From the cell containing the given text, extract its center point as (x, y) coordinate. 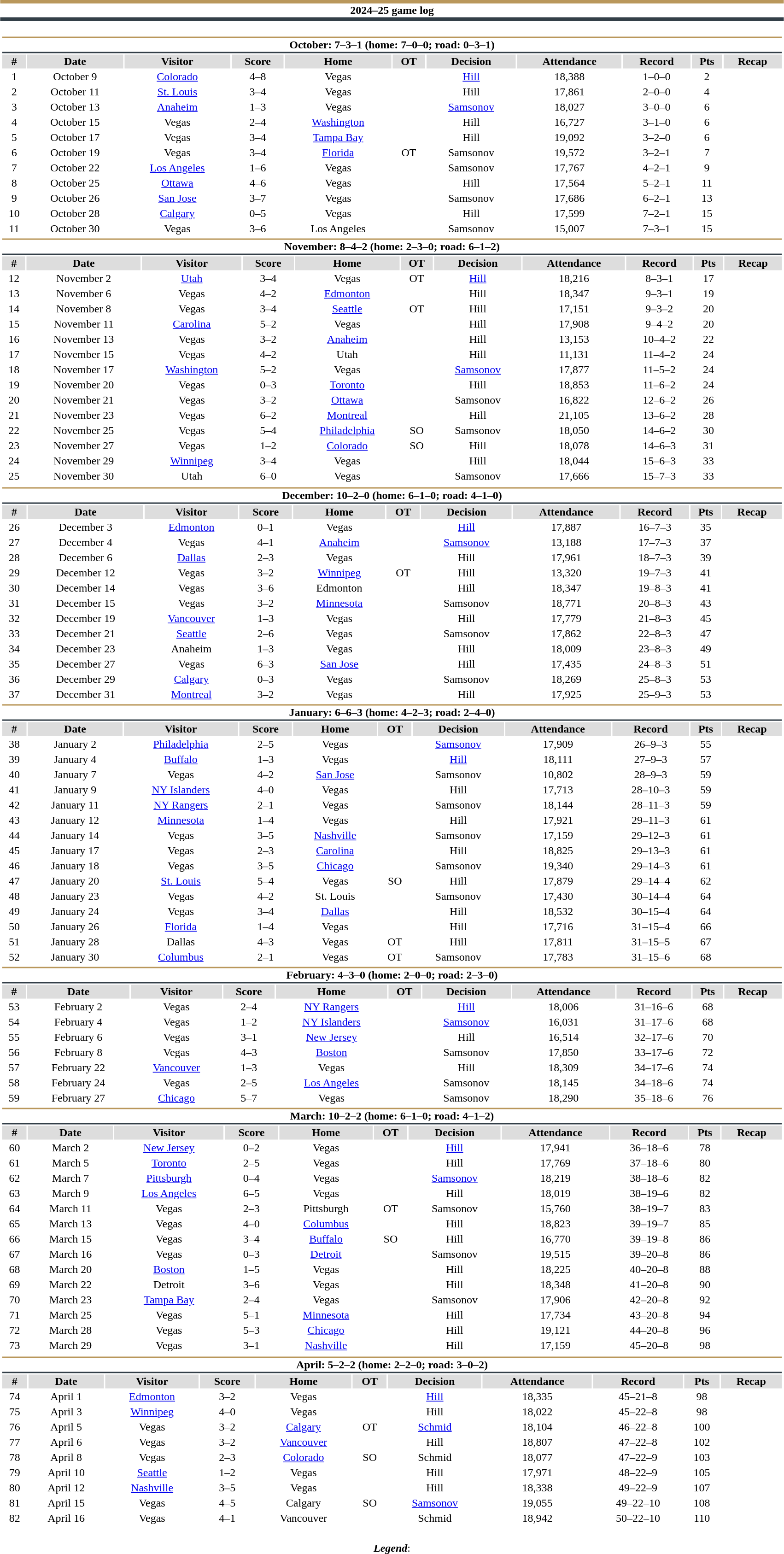
19,515 (556, 1255)
1–0–0 (656, 77)
16,031 (563, 1022)
17,564 (569, 183)
March 9 (70, 1194)
3–0–0 (656, 107)
18,825 (558, 851)
23–8–3 (655, 649)
38–18–6 (649, 1178)
88 (705, 1269)
November: 8–4–2 (home: 2–3–0; road: 6–1–2) (392, 247)
January 24 (75, 912)
17,769 (556, 1163)
42 (14, 805)
100 (702, 1427)
45–20–8 (649, 1346)
21 (14, 415)
17,861 (569, 92)
16,514 (563, 1037)
January 20 (75, 881)
18,104 (537, 1427)
2–0–0 (656, 92)
24–8–3 (655, 664)
March 20 (70, 1269)
65 (14, 1224)
November 29 (84, 461)
March 15 (70, 1239)
18,111 (558, 760)
January 17 (75, 851)
13,153 (574, 340)
25–9–3 (655, 694)
31–15–5 (650, 942)
4–5 (227, 1503)
15–6–3 (660, 461)
3–2–0 (656, 138)
16 (14, 340)
31–17–6 (654, 1022)
17,877 (574, 370)
November 27 (84, 446)
49–22–9 (638, 1488)
102 (702, 1443)
41–20–8 (649, 1285)
8–3–1 (660, 279)
43–20–8 (649, 1315)
15,760 (556, 1208)
38–19–6 (649, 1194)
18,807 (537, 1443)
17,734 (556, 1315)
19,092 (569, 138)
3–1–0 (656, 122)
18,009 (566, 649)
November 2 (84, 279)
January 4 (75, 760)
October 19 (75, 152)
April 10 (66, 1473)
March 28 (70, 1330)
40–20–8 (649, 1269)
18,388 (569, 77)
17,713 (558, 790)
34 (14, 649)
18,078 (574, 446)
36–18–6 (649, 1148)
18,348 (556, 1285)
13,188 (566, 542)
50 (14, 927)
35–18–6 (654, 1098)
4–6 (258, 183)
November 23 (84, 415)
17,862 (566, 633)
December 12 (86, 573)
42–20–8 (649, 1300)
16–7–3 (655, 528)
17,779 (566, 619)
January 18 (75, 866)
December 15 (86, 603)
19,340 (558, 866)
5–2–1 (656, 183)
75 (15, 1412)
January 12 (75, 821)
23 (14, 446)
18,823 (556, 1224)
18 (14, 370)
63 (14, 1194)
28–11–3 (650, 805)
February 6 (78, 1037)
9–3–1 (660, 293)
17,971 (537, 1473)
38 (14, 744)
107 (702, 1488)
18,050 (574, 431)
49–22–10 (638, 1503)
April 8 (66, 1457)
10 (14, 213)
16,727 (569, 122)
4–2–1 (656, 168)
18,771 (566, 603)
December 27 (86, 664)
December: 10–2–0 (home: 6–1–0; road: 4–1–0) (392, 496)
1–5 (252, 1269)
17,925 (566, 694)
71 (14, 1315)
32–17–6 (654, 1037)
27–9–3 (650, 760)
17,887 (566, 528)
March: 10–2–2 (home: 6–1–0; road: 4–1–2) (392, 1116)
18–7–3 (655, 558)
February 27 (78, 1098)
January: 6–6–3 (home: 4–2–3; road: 2–4–0) (392, 712)
110 (702, 1518)
46 (14, 866)
January 23 (75, 896)
October 17 (75, 138)
March 2 (70, 1148)
January 9 (75, 790)
19,121 (556, 1330)
83 (705, 1208)
January 28 (75, 942)
October 9 (75, 77)
17,909 (558, 744)
18,290 (563, 1098)
92 (705, 1300)
April 5 (66, 1427)
17,716 (558, 927)
8 (14, 183)
January 2 (75, 744)
18,044 (574, 461)
48–22–9 (638, 1473)
5–1 (252, 1315)
17,430 (558, 896)
November 21 (84, 400)
44 (14, 835)
28–9–3 (650, 774)
18,335 (537, 1396)
31–15–4 (650, 927)
December 4 (86, 542)
2–6 (265, 633)
11–4–2 (660, 354)
34–17–6 (654, 1067)
103 (702, 1457)
October 28 (75, 213)
52 (14, 957)
60 (14, 1148)
October 30 (75, 229)
December 29 (86, 680)
12–6–2 (660, 400)
5 (14, 138)
March 13 (70, 1224)
December 21 (86, 633)
January 11 (75, 805)
18,219 (556, 1178)
18,338 (537, 1488)
85 (705, 1224)
47–22–8 (638, 1443)
13,320 (566, 573)
73 (14, 1346)
31–15–6 (650, 957)
79 (15, 1473)
March 11 (70, 1208)
April: 5–2–2 (home: 2–2–0; road: 3–0–2) (392, 1365)
October 15 (75, 122)
17,850 (563, 1053)
18,145 (563, 1083)
17,151 (574, 309)
17,941 (556, 1148)
29–13–3 (650, 851)
16,822 (574, 400)
18,144 (558, 805)
4–8 (258, 77)
0–1 (265, 528)
18,022 (537, 1412)
6–2–1 (656, 199)
December 23 (86, 649)
45–21–8 (638, 1396)
18,269 (566, 680)
November 17 (84, 370)
17–7–3 (655, 542)
18,853 (574, 385)
25 (14, 476)
11,131 (574, 354)
11–5–2 (660, 370)
19–7–3 (655, 573)
39–20–8 (649, 1255)
December 31 (86, 694)
17,599 (569, 213)
31–16–6 (654, 1007)
108 (702, 1503)
16,770 (556, 1239)
18,532 (558, 912)
40 (14, 774)
32 (14, 619)
29 (14, 573)
15,007 (569, 229)
58 (14, 1083)
March 23 (70, 1300)
January 7 (75, 774)
29–14–4 (650, 881)
December 6 (86, 558)
December 19 (86, 619)
3–7 (258, 199)
April 3 (66, 1412)
45–22–8 (638, 1412)
27 (14, 542)
48 (14, 896)
1–6 (258, 168)
18,942 (537, 1518)
18,216 (574, 279)
34–18–6 (654, 1083)
17,961 (566, 558)
1 (14, 77)
6–3 (265, 664)
3 (14, 107)
77 (15, 1443)
February 4 (78, 1022)
November 15 (84, 354)
November 30 (84, 476)
15–7–3 (660, 476)
21–8–3 (655, 619)
5–3 (252, 1330)
20–8–3 (655, 603)
February 8 (78, 1053)
7–3–1 (656, 229)
March 25 (70, 1315)
October: 7–3–1 (home: 7–0–0; road: 0–3–1) (392, 45)
54 (14, 1022)
90 (705, 1285)
October 25 (75, 183)
29–11–3 (650, 821)
February 22 (78, 1067)
April 15 (66, 1503)
10,802 (558, 774)
12 (14, 279)
October 22 (75, 168)
October 26 (75, 199)
17,879 (558, 881)
19,055 (537, 1503)
March 29 (70, 1346)
March 7 (70, 1178)
January 14 (75, 835)
21,105 (574, 415)
14 (14, 309)
105 (702, 1473)
January 26 (75, 927)
February 2 (78, 1007)
10–4–2 (660, 340)
39–19–8 (649, 1239)
17,908 (574, 324)
19,572 (569, 152)
9–4–2 (660, 324)
January 30 (75, 957)
December 14 (86, 588)
October 11 (75, 92)
50–22–10 (638, 1518)
March 16 (70, 1255)
April 6 (66, 1443)
17,811 (558, 942)
17,921 (558, 821)
14–6–2 (660, 431)
February 24 (78, 1083)
29–14–3 (650, 866)
13–6–2 (660, 415)
11–6–2 (660, 385)
18,006 (563, 1007)
18,027 (569, 107)
17,686 (569, 199)
6–5 (252, 1194)
November 11 (84, 324)
5–7 (249, 1098)
44–20–8 (649, 1330)
22–8–3 (655, 633)
26–9–3 (650, 744)
February: 4–3–0 (home: 2–0–0; road: 2–3–0) (392, 975)
25–8–3 (655, 680)
April 12 (66, 1488)
46–22–8 (638, 1427)
96 (705, 1330)
47–22–9 (638, 1457)
November 25 (84, 431)
30–15–4 (650, 912)
November 8 (84, 309)
0–5 (258, 213)
28–10–3 (650, 790)
17,435 (566, 664)
56 (14, 1053)
18,077 (537, 1457)
6–0 (268, 476)
29–12–3 (650, 835)
81 (15, 1503)
19–8–3 (655, 588)
36 (14, 680)
March 22 (70, 1285)
2024–25 game log (392, 10)
18,309 (563, 1067)
October 13 (75, 107)
November 20 (84, 385)
39–19–7 (649, 1224)
18,019 (556, 1194)
November 13 (84, 340)
94 (705, 1315)
0–2 (252, 1148)
17,767 (569, 168)
18,225 (556, 1269)
17,666 (574, 476)
33–17–6 (654, 1053)
April 16 (66, 1518)
3–2–1 (656, 152)
38–19–7 (649, 1208)
November 6 (84, 293)
17,906 (556, 1300)
69 (14, 1285)
17,783 (558, 957)
37–18–6 (649, 1163)
7–2–1 (656, 213)
14–6–3 (660, 446)
April 1 (66, 1396)
6–2 (268, 415)
30–14–4 (650, 896)
March 5 (70, 1163)
9–3–2 (660, 309)
December 3 (86, 528)
0–4 (252, 1178)
